Find where the given text appears and provide that cell's center as (X, Y) coordinate. 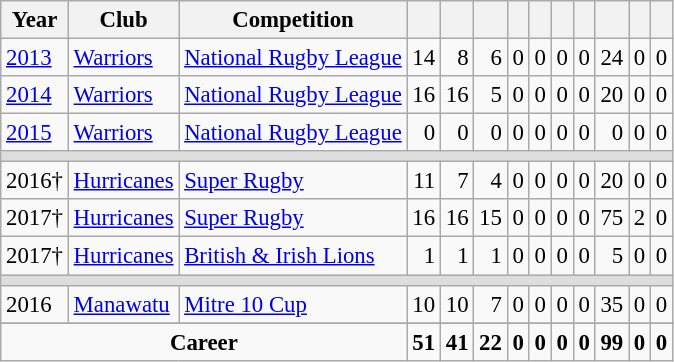
2013 (35, 58)
22 (490, 342)
4 (490, 181)
Mitre 10 Cup (293, 304)
14 (424, 58)
Manawatu (124, 304)
8 (456, 58)
6 (490, 58)
41 (456, 342)
51 (424, 342)
2014 (35, 95)
24 (612, 58)
11 (424, 181)
15 (490, 219)
Year (35, 20)
Competition (293, 20)
75 (612, 219)
British & Irish Lions (293, 256)
2016 (35, 304)
2015 (35, 133)
2016† (35, 181)
2 (639, 219)
Club (124, 20)
99 (612, 342)
35 (612, 304)
Career (204, 342)
